Return the [x, y] coordinate for the center point of the cell that contains the specified text.  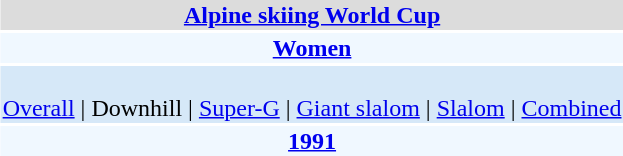
Alpine skiing World Cup [312, 15]
1991 [312, 141]
Women [312, 48]
Overall | Downhill | Super-G | Giant slalom | Slalom | Combined [312, 94]
